Determine the [x, y] coordinate at the center of the cell enclosing the given text.  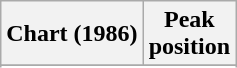
Chart (1986) [72, 34]
Peakposition [189, 34]
